Search for the cell housing the specified text and yield its [x, y] center coordinate. 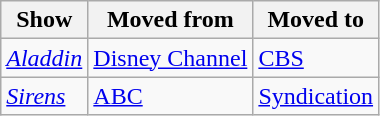
Sirens [44, 96]
Disney Channel [170, 58]
Aladdin [44, 58]
Moved from [170, 20]
Moved to [316, 20]
Syndication [316, 96]
CBS [316, 58]
ABC [170, 96]
Show [44, 20]
